Provide the (X, Y) coordinate of the cell's center where the given text is located.  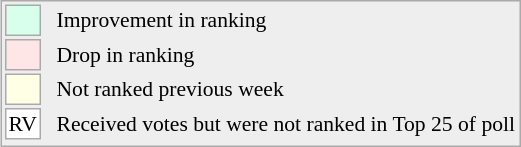
Received votes but were not ranked in Top 25 of poll (286, 124)
Improvement in ranking (286, 20)
Drop in ranking (286, 55)
RV (23, 124)
Not ranked previous week (286, 90)
